Search for the cell housing the specified text and yield its (X, Y) center coordinate. 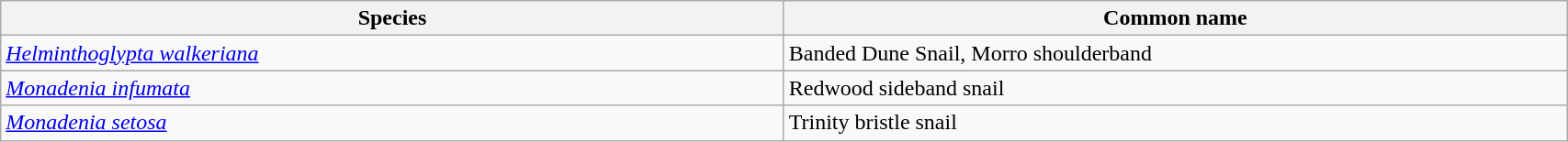
Common name (1175, 18)
Monadenia setosa (392, 123)
Species (392, 18)
Banded Dune Snail, Morro shoulderband (1175, 53)
Trinity bristle snail (1175, 123)
Helminthoglypta walkeriana (392, 53)
Monadenia infumata (392, 88)
Redwood sideband snail (1175, 88)
